Locate the cell with the specified text and output its (X, Y) center coordinate. 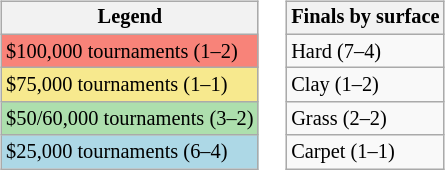
Clay (1–2) (365, 85)
Grass (2–2) (365, 119)
Hard (7–4) (365, 51)
Finals by surface (365, 18)
$25,000 tournaments (6–4) (130, 152)
$100,000 tournaments (1–2) (130, 51)
$75,000 tournaments (1–1) (130, 85)
$50/60,000 tournaments (3–2) (130, 119)
Legend (130, 18)
Carpet (1–1) (365, 152)
